Provide the (X, Y) coordinate of the cell's center where the given text is located.  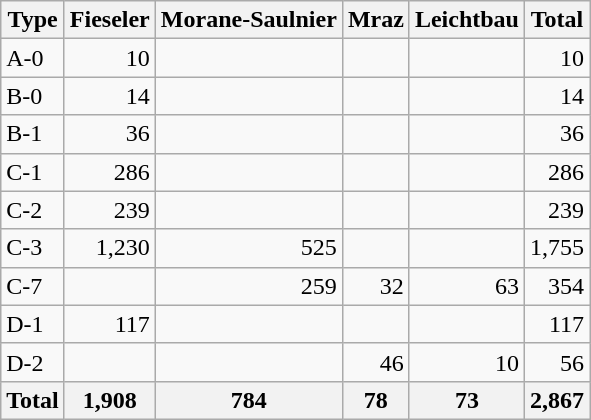
1,908 (110, 400)
A-0 (33, 58)
784 (248, 400)
46 (376, 362)
78 (376, 400)
Fieseler (110, 20)
1,230 (110, 248)
C-7 (33, 286)
56 (556, 362)
B-1 (33, 134)
73 (466, 400)
C-1 (33, 172)
B-0 (33, 96)
63 (466, 286)
Type (33, 20)
1,755 (556, 248)
32 (376, 286)
Mraz (376, 20)
D-1 (33, 324)
259 (248, 286)
Morane-Saulnier (248, 20)
D-2 (33, 362)
354 (556, 286)
C-2 (33, 210)
Leichtbau (466, 20)
C-3 (33, 248)
525 (248, 248)
2,867 (556, 400)
